Detect which cell encompasses the target text, then output its (X, Y) center coordinate. 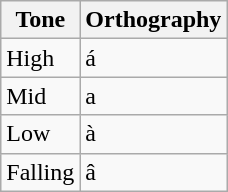
Low (40, 134)
Falling (40, 172)
Tone (40, 20)
Orthography (154, 20)
â (154, 172)
à (154, 134)
á (154, 58)
a (154, 96)
Mid (40, 96)
High (40, 58)
